Locate the cell with the specified text and output its [X, Y] center coordinate. 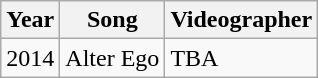
2014 [30, 58]
TBA [242, 58]
Videographer [242, 20]
Year [30, 20]
Song [112, 20]
Alter Ego [112, 58]
